Locate the cell with the specified text and output its [x, y] center coordinate. 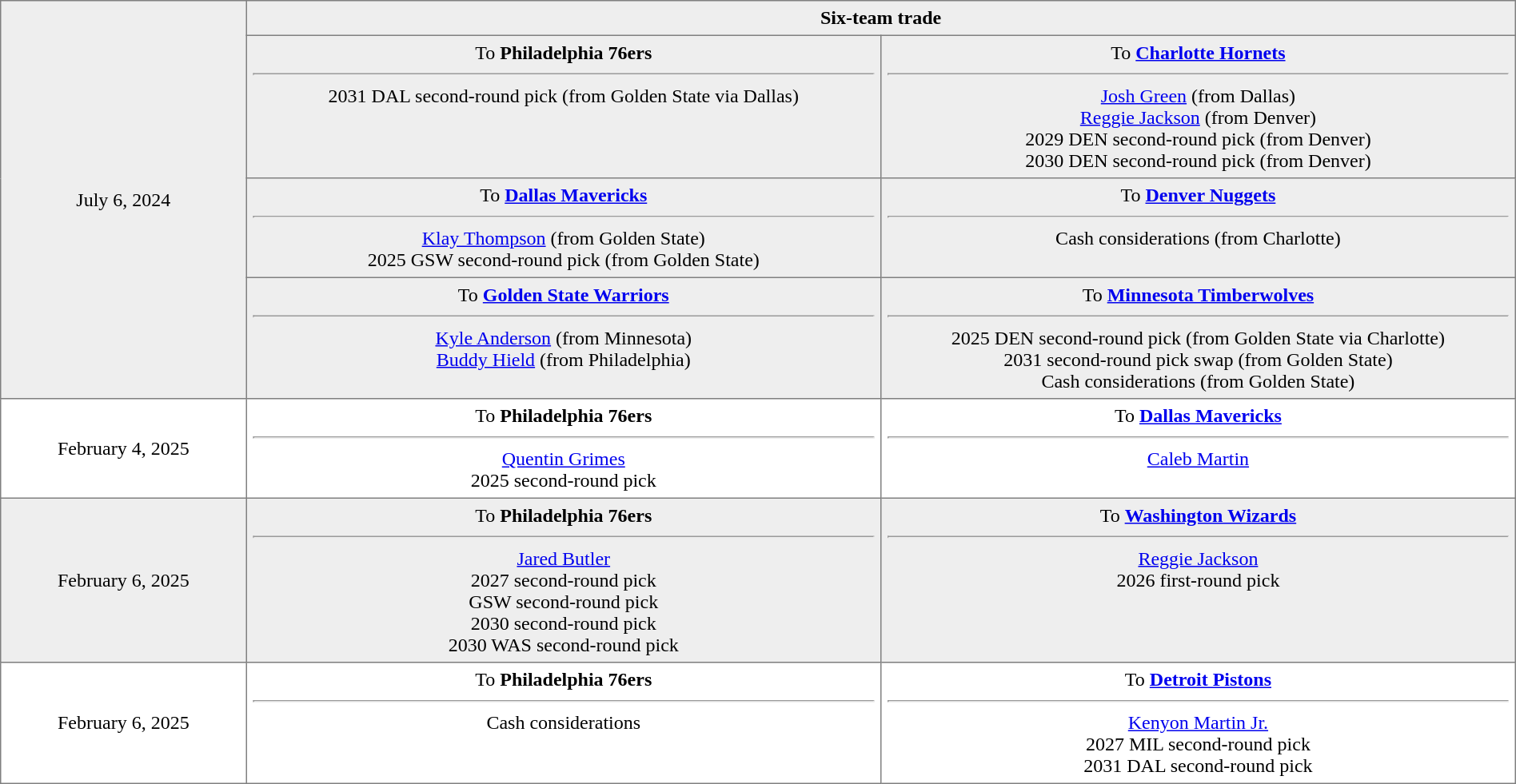
To Dallas MavericksCaleb Martin [1199, 448]
To Philadelphia 76ersJared Butler2027 second-round pickGSW second-round pick2030 second-round pick2030 WAS second-round pick [564, 580]
Six-team trade [881, 18]
To Dallas MavericksKlay Thompson (from Golden State)2025 GSW second-round pick (from Golden State) [564, 228]
To Denver NuggetsCash considerations (from Charlotte) [1199, 228]
To Philadelphia 76ersCash considerations [564, 723]
To Philadelphia 76ersQuentin Grimes2025 second-round pick [564, 448]
February 4, 2025 [123, 448]
To Washington WizardsReggie Jackson2026 first-round pick [1199, 580]
July 6, 2024 [123, 200]
To Detroit PistonsKenyon Martin Jr.2027 MIL second-round pick2031 DAL second-round pick [1199, 723]
To Philadelphia 76ers2031 DAL second-round pick (from Golden State via Dallas) [564, 106]
To Golden State WarriorsKyle Anderson (from Minnesota)Buddy Hield (from Philadelphia) [564, 338]
